Determine the [x, y] coordinate at the center of the cell enclosing the given text.  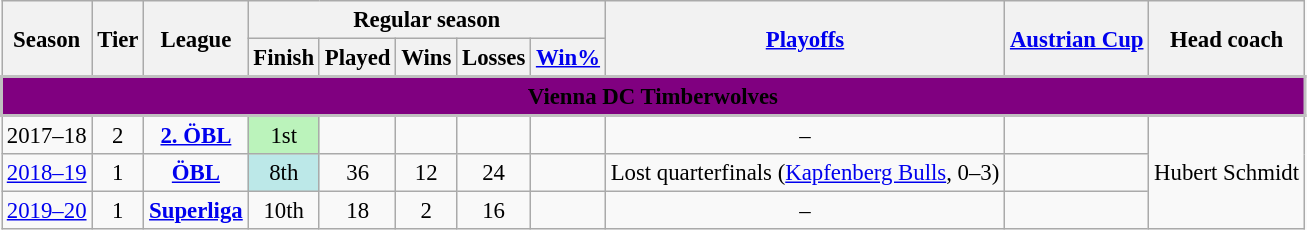
Wins [426, 58]
Austrian Cup [1077, 39]
Superliga [196, 211]
Tier [118, 39]
36 [357, 173]
Head coach [1227, 39]
1st [284, 135]
2019–20 [47, 211]
12 [426, 173]
2018–19 [47, 173]
Season [47, 39]
Played [357, 58]
Vienna DC Timberwolves [654, 96]
8th [284, 173]
Losses [494, 58]
24 [494, 173]
Lost quarterfinals (Kapfenberg Bulls, 0–3) [804, 173]
Finish [284, 58]
Playoffs [804, 39]
Win% [568, 58]
Hubert Schmidt [1227, 173]
League [196, 39]
2. ÖBL [196, 135]
10th [284, 211]
Regular season [426, 20]
18 [357, 211]
16 [494, 211]
ÖBL [196, 173]
2017–18 [47, 135]
